Scan for the cell matching the given text and deliver its [x, y] coordinate at center. 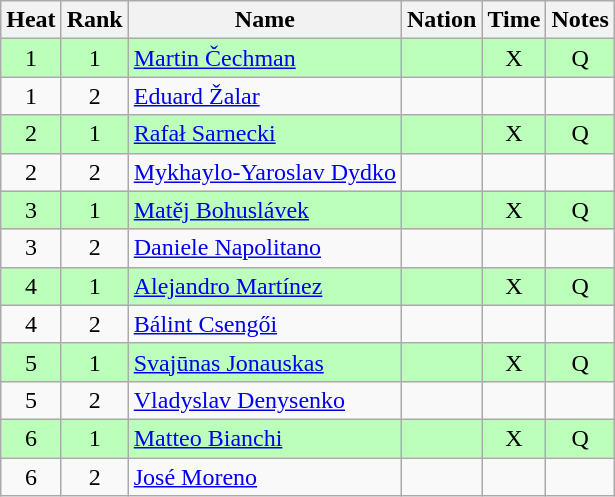
Time [514, 20]
Alejandro Martínez [264, 286]
Bálint Csengői [264, 324]
Matteo Bianchi [264, 438]
Nation [442, 20]
Matěj Bohuslávek [264, 210]
Martin Čechman [264, 58]
Notes [580, 20]
Rafał Sarnecki [264, 134]
Mykhaylo-Yaroslav Dydko [264, 172]
Daniele Napolitano [264, 248]
Rank [94, 20]
Name [264, 20]
José Moreno [264, 477]
Eduard Žalar [264, 96]
Heat [31, 20]
Vladyslav Denysenko [264, 400]
Svajūnas Jonauskas [264, 362]
